Determine the (X, Y) coordinate at the center of the cell enclosing the given text.  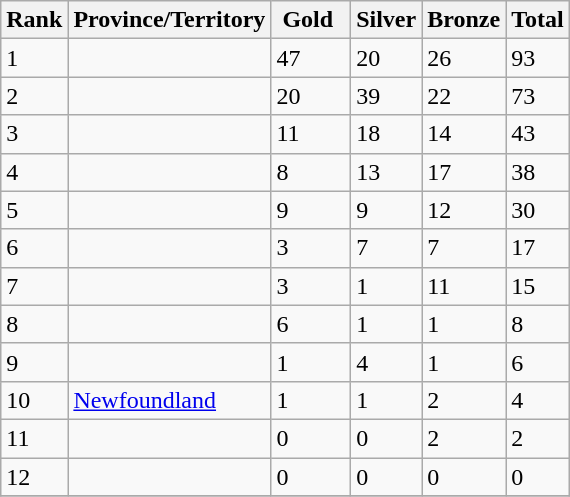
5 (34, 210)
30 (538, 210)
26 (464, 58)
43 (538, 134)
13 (386, 172)
Total (538, 20)
93 (538, 58)
Silver (386, 20)
Gold (311, 20)
10 (34, 400)
Province/Territory (170, 20)
38 (538, 172)
15 (538, 286)
73 (538, 96)
22 (464, 96)
39 (386, 96)
Bronze (464, 20)
Rank (34, 20)
14 (464, 134)
Newfoundland (170, 400)
47 (311, 58)
18 (386, 134)
